Capture the cell that displays the provided text and extract its [X, Y] central coordinate. 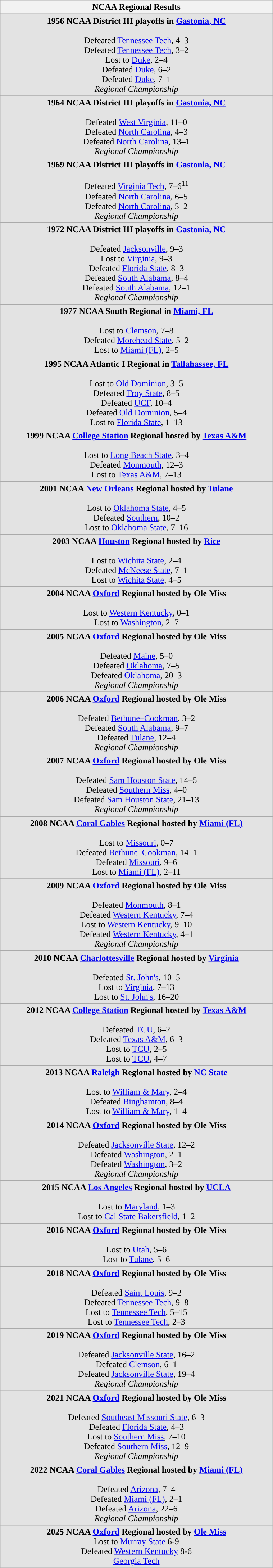
2016 NCAA Oxford Regional hosted by Ole Miss Lost to Utah, 5–6 Lost to Tulane, 5–6 [137, 1245]
2013 NCAA Raleigh Regional hosted by NC State Lost to William & Mary, 2–4 Defeated Binghamton, 8–4 Lost to William & Mary, 1–4 [137, 1092]
1999 NCAA College Station Regional hosted by Texas A&M Lost to Long Beach State, 3–4 Defeated Monmouth, 12–3 Lost to Texas A&M, 7–13 [137, 455]
2001 NCAA New Orleans Regional hosted by Tulane Lost to Oklahoma State, 4–5 Defeated Southern, 10–2 Lost to Oklahoma State, 7–16 [137, 508]
NCAA Regional Results [137, 7]
2004 NCAA Oxford Regional hosted by Ole Miss Lost to Western Kentucky, 0–1 Lost to Washington, 2–7 [137, 608]
2003 NCAA Houston Regional hosted by Rice Lost to Wichita State, 2–4 Defeated McNeese State, 7–1 Lost to Wichita State, 4–5 [137, 560]
2012 NCAA College Station Regional hosted by Texas A&M Defeated TCU, 6–2 Defeated Texas A&M, 6–3 Lost to TCU, 2–5 Lost to TCU, 4–7 [137, 1035]
2006 NCAA Oxford Regional hosted by Ole Miss Defeated Bethune–Cookman, 3–2 Defeated South Alabama, 9–7 Defeated Tulane, 12–4 Regional Championship [137, 723]
2015 NCAA Los Angeles Regional hosted by UCLA Lost to Maryland, 1–3 Lost to Cal State Bakersfield, 1–2 [137, 1202]
1977 NCAA South Regional in Miami, FL Lost to Clemson, 7–8 Defeated Morehead State, 5–2 Lost to Miami (FL), 2–5 [137, 331]
2010 NCAA Charlottesville Regional hosted by Virginia Defeated St. John's, 10–5 Lost to Virginia, 7–13 Lost to St. John's, 16–20 [137, 977]
2005 NCAA Oxford Regional hosted by Ole Miss Defeated Maine, 5–0 Defeated Oklahoma, 7–5 Defeated Oklahoma, 20–3 Regional Championship [137, 661]
2022 NCAA Coral Gables Regional hosted by Miami (FL) Defeated Arizona, 7–4 Defeated Miami (FL), 2–1 Defeated Arizona, 22–6 Regional Championship [137, 1494]
2025 NCAA Oxford Regional hosted by Ole Miss Lost to Murray State 6-9 Defeated Western Kentucky 8-6Georgia Tech [137, 1546]
